Extract the (X, Y) coordinate from the center of the cell holding the provided text.  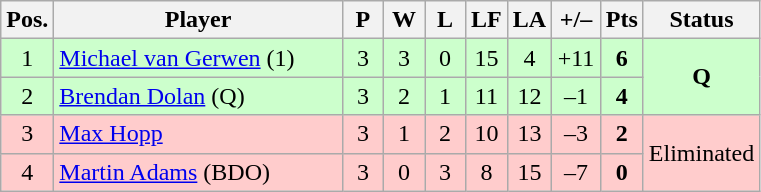
+/– (576, 20)
Pts (622, 20)
Martin Adams (BDO) (198, 172)
W (404, 20)
+11 (576, 58)
LF (487, 20)
8 (487, 172)
–3 (576, 134)
Status (701, 20)
6 (622, 58)
Michael van Gerwen (1) (198, 58)
P (362, 20)
10 (487, 134)
Pos. (28, 20)
–1 (576, 96)
Q (701, 77)
L (444, 20)
LA (529, 20)
Eliminated (701, 153)
Player (198, 20)
Brendan Dolan (Q) (198, 96)
12 (529, 96)
Max Hopp (198, 134)
13 (529, 134)
11 (487, 96)
–7 (576, 172)
